Locate the cell with the specified text and output its [X, Y] center coordinate. 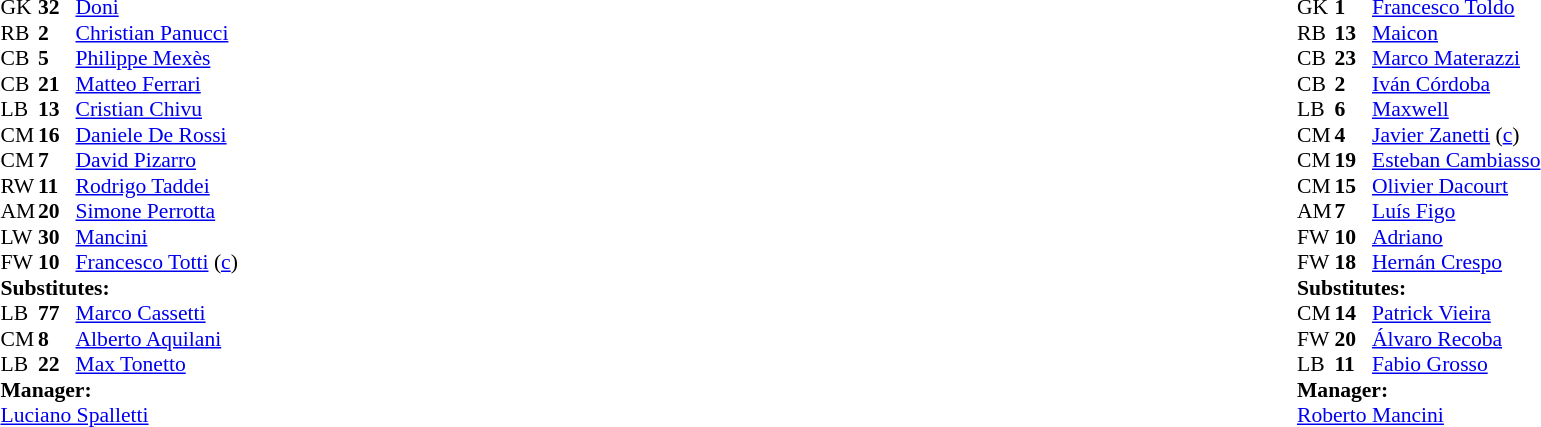
8 [57, 339]
4 [1353, 135]
Matteo Ferrari [157, 84]
15 [1353, 186]
77 [57, 313]
22 [57, 365]
RW [19, 186]
Maxwell [1456, 109]
18 [1353, 263]
LW [19, 237]
Maicon [1456, 33]
30 [57, 237]
Luís Figo [1456, 211]
Hernán Crespo [1456, 263]
Christian Panucci [157, 33]
David Pizarro [157, 161]
Olivier Dacourt [1456, 186]
5 [57, 59]
Max Tonetto [157, 365]
Patrick Vieira [1456, 313]
Daniele De Rossi [157, 135]
Alberto Aquilani [157, 339]
Esteban Cambiasso [1456, 161]
Adriano [1456, 237]
Javier Zanetti (c) [1456, 135]
Simone Perrotta [157, 211]
Mancini [157, 237]
Iván Córdoba [1456, 84]
Álvaro Recoba [1456, 339]
Marco Cassetti [157, 313]
14 [1353, 313]
Cristian Chivu [157, 109]
Marco Materazzi [1456, 59]
16 [57, 135]
Rodrigo Taddei [157, 186]
21 [57, 84]
Philippe Mexès [157, 59]
Francesco Totti (c) [157, 263]
6 [1353, 109]
19 [1353, 161]
Fabio Grosso [1456, 365]
23 [1353, 59]
